Capture the cell that displays the provided text and extract its [x, y] central coordinate. 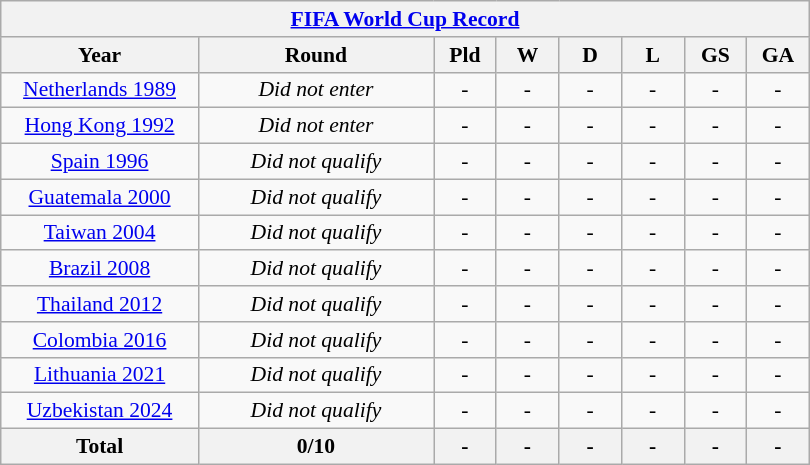
GS [716, 55]
Total [100, 447]
Lithuania 2021 [100, 375]
Round [316, 55]
Uzbekistan 2024 [100, 411]
D [590, 55]
FIFA World Cup Record [405, 19]
Netherlands 1989 [100, 90]
Brazil 2008 [100, 269]
Taiwan 2004 [100, 233]
Pld [466, 55]
0/10 [316, 447]
Spain 1996 [100, 162]
Year [100, 55]
GA [778, 55]
W [528, 55]
L [652, 55]
Colombia 2016 [100, 340]
Hong Kong 1992 [100, 126]
Thailand 2012 [100, 304]
Guatemala 2000 [100, 197]
